Determine the [x, y] coordinate at the center of the cell enclosing the given text.  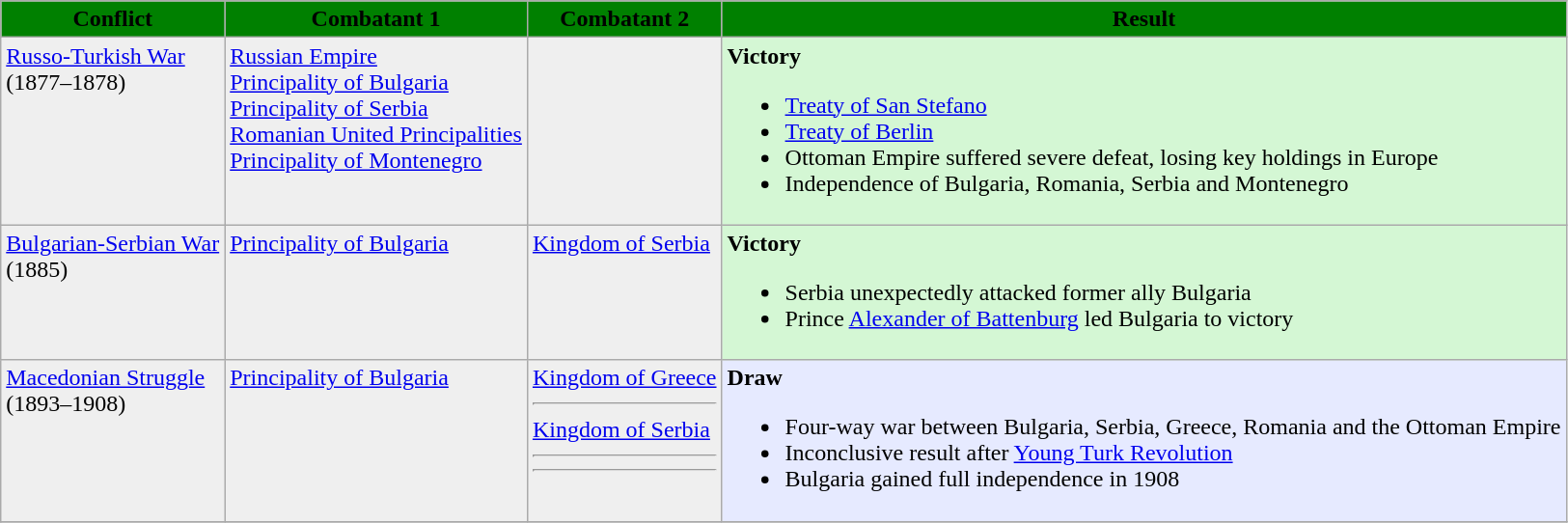
Bulgarian-Serbian War(1885) [113, 292]
Conflict [113, 19]
Macedonian Struggle(1893–1908) [113, 440]
Combatant 2 [624, 19]
Result [1144, 19]
Russian Empire Principality of Bulgaria Principality of Serbia Romanian United Principalities Principality of Montenegro [376, 131]
Kingdom of Greece Kingdom of Serbia [624, 440]
Russo-Turkish War(1877–1878) [113, 131]
VictorySerbia unexpectedly attacked former ally BulgariaPrince Alexander of Battenburg led Bulgaria to victory [1144, 292]
Combatant 1 [376, 19]
Kingdom of Serbia [624, 292]
